Extract the [X, Y] coordinate from the center of the cell holding the provided text.  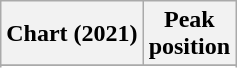
Chart (2021) [72, 34]
Peakposition [189, 34]
